Extract the (x, y) coordinate from the center of the cell holding the provided text.  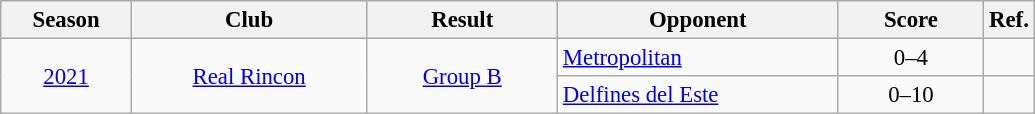
0–4 (911, 58)
2021 (66, 76)
Score (911, 20)
Real Rincon (249, 76)
Result (462, 20)
Delfines del Este (698, 95)
Metropolitan (698, 58)
Ref. (1009, 20)
Season (66, 20)
Group B (462, 76)
0–10 (911, 95)
Opponent (698, 20)
Club (249, 20)
